Detect which cell encompasses the target text, then output its (X, Y) center coordinate. 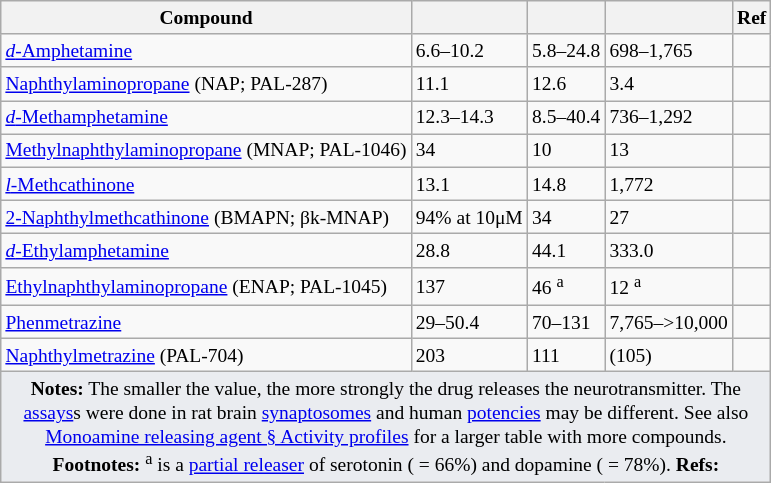
13 (669, 150)
333.0 (669, 250)
(105) (669, 356)
13.1 (469, 184)
7,765–>10,000 (669, 322)
Compound (206, 18)
2-Naphthylmethcathinone (BMAPN; βk-MNAP) (206, 216)
28.8 (469, 250)
5.8–24.8 (566, 50)
Ref (752, 18)
29–50.4 (469, 322)
46 a (566, 286)
d-Ethylamphetamine (206, 250)
12 a (669, 286)
11.1 (469, 84)
70–131 (566, 322)
44.1 (566, 250)
Naphthylmetrazine (PAL-704) (206, 356)
736–1,292 (669, 118)
Naphthylaminopropane (NAP; PAL-287) (206, 84)
8.5–40.4 (566, 118)
3.4 (669, 84)
Phenmetrazine (206, 322)
12.6 (566, 84)
111 (566, 356)
27 (669, 216)
Ethylnaphthylaminopropane (ENAP; PAL-1045) (206, 286)
d-Methamphetamine (206, 118)
203 (469, 356)
12.3–14.3 (469, 118)
14.8 (566, 184)
10 (566, 150)
137 (469, 286)
d-Amphetamine (206, 50)
l-Methcathinone (206, 184)
94% at 10μM (469, 216)
6.6–10.2 (469, 50)
Methylnaphthylaminopropane (MNAP; PAL-1046) (206, 150)
1,772 (669, 184)
698–1,765 (669, 50)
